Pinpoint the cell where the given text exists, returning its (x, y) midpoint coordinate. 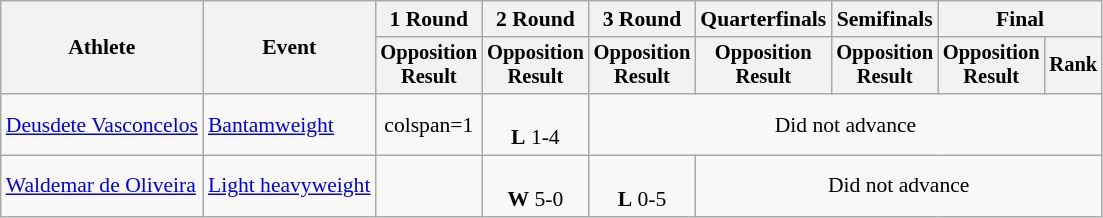
W 5-0 (536, 186)
L 1-4 (536, 124)
Event (290, 48)
Rank (1073, 66)
Athlete (102, 48)
Semifinals (884, 19)
Quarterfinals (763, 19)
Waldemar de Oliveira (102, 186)
L 0-5 (642, 186)
Deusdete Vasconcelos (102, 124)
1 Round (428, 19)
Light heavyweight (290, 186)
2 Round (536, 19)
Bantamweight (290, 124)
colspan=1 (428, 124)
3 Round (642, 19)
Final (1020, 19)
